Pinpoint the cell where the given text exists, returning its (X, Y) midpoint coordinate. 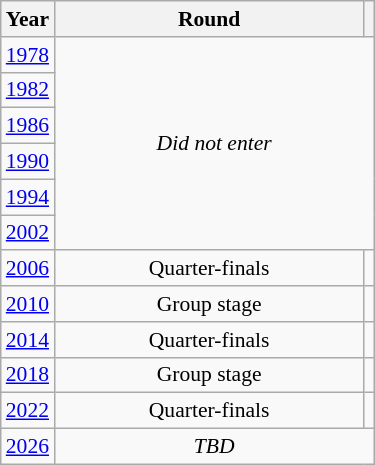
2010 (28, 304)
1986 (28, 126)
2002 (28, 233)
2026 (28, 447)
TBD (214, 447)
2018 (28, 375)
1982 (28, 90)
2006 (28, 269)
1994 (28, 197)
2014 (28, 340)
Year (28, 19)
Round (209, 19)
Did not enter (214, 144)
2022 (28, 411)
1978 (28, 55)
1990 (28, 162)
